Search for the cell housing the specified text and yield its [x, y] center coordinate. 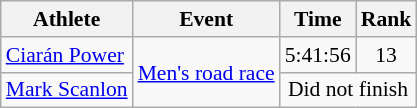
Mark Scanlon [67, 90]
13 [386, 55]
5:41:56 [318, 55]
Ciarán Power [67, 55]
Event [206, 19]
Did not finish [348, 90]
Men's road race [206, 72]
Time [318, 19]
Rank [386, 19]
Athlete [67, 19]
